Extract the [x, y] coordinate from the center of the cell holding the provided text.  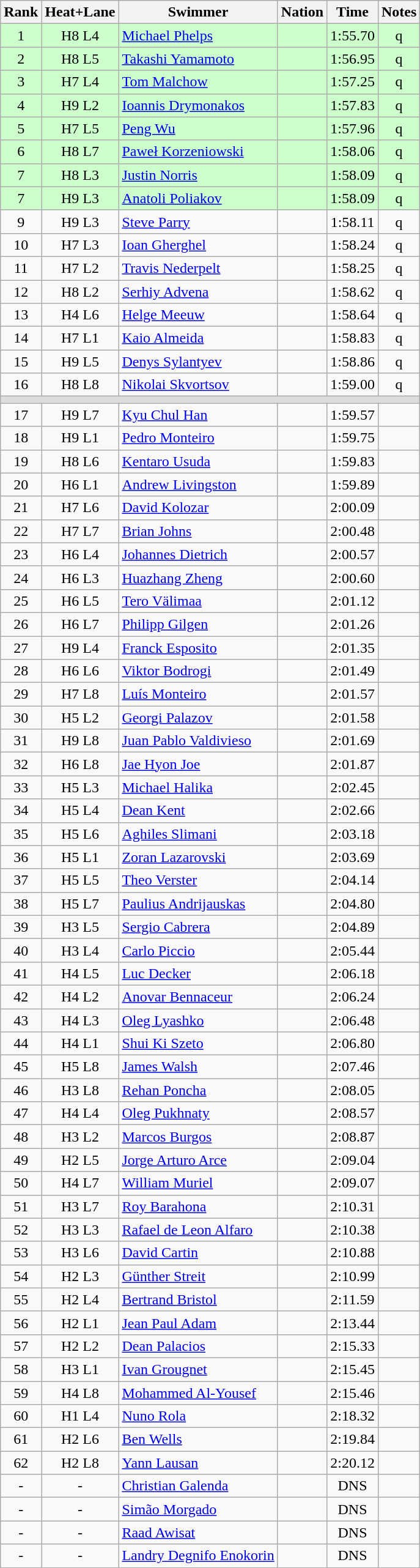
Oleg Lyashko [198, 1020]
51 [21, 1206]
H5 L2 [80, 718]
2:00.60 [353, 578]
1:58.25 [353, 268]
59 [21, 1393]
39 [21, 927]
Huazhang Zheng [198, 578]
1:58.83 [353, 338]
Sergio Cabrera [198, 927]
18 [21, 438]
1:58.64 [353, 315]
H3 L4 [80, 950]
H5 L6 [80, 834]
20 [21, 485]
Franck Esposito [198, 648]
42 [21, 997]
H8 L2 [80, 292]
10 [21, 245]
Justin Norris [198, 175]
H7 L7 [80, 531]
43 [21, 1020]
Oleg Pukhnaty [198, 1113]
H9 L8 [80, 741]
2:01.49 [353, 671]
2:08.57 [353, 1113]
Tom Malchow [198, 82]
H9 L7 [80, 415]
H3 L3 [80, 1230]
Peng Wu [198, 128]
H7 L8 [80, 694]
Swimmer [198, 12]
2:18.32 [353, 1416]
Luc Decker [198, 973]
1:57.96 [353, 128]
Nuno Rola [198, 1416]
Ben Wells [198, 1440]
58 [21, 1369]
25 [21, 601]
1:59.89 [353, 485]
Simão Morgado [198, 1509]
1:55.70 [353, 35]
32 [21, 764]
1:58.62 [353, 292]
37 [21, 880]
3 [21, 82]
H6 L3 [80, 578]
11 [21, 268]
Andrew Livingston [198, 485]
Marcos Burgos [198, 1137]
2:01.26 [353, 624]
H2 L3 [80, 1276]
Paweł Korzeniowski [198, 152]
13 [21, 315]
Ivan Grougnet [198, 1369]
H2 L1 [80, 1323]
H9 L4 [80, 648]
Shui Ki Szeto [198, 1044]
H4 L3 [80, 1020]
2:06.18 [353, 973]
57 [21, 1346]
H8 L5 [80, 59]
H5 L3 [80, 787]
2:01.35 [353, 648]
H7 L1 [80, 338]
H8 L3 [80, 175]
6 [21, 152]
H8 L7 [80, 152]
Juan Pablo Valdivieso [198, 741]
Michael Phelps [198, 35]
2:04.14 [353, 880]
Time [353, 12]
2:04.80 [353, 904]
22 [21, 531]
2:15.45 [353, 1369]
Notes [399, 12]
2:11.59 [353, 1299]
H4 L8 [80, 1393]
1:57.25 [353, 82]
Tero Välimaa [198, 601]
1:57.83 [353, 105]
21 [21, 508]
2:13.44 [353, 1323]
5 [21, 128]
Kentaro Usuda [198, 461]
H9 L2 [80, 105]
1:56.95 [353, 59]
Steve Parry [198, 221]
2:02.66 [353, 811]
1:58.86 [353, 362]
Philipp Gilgen [198, 624]
David Cartin [198, 1253]
40 [21, 950]
H4 L6 [80, 315]
12 [21, 292]
2:15.33 [353, 1346]
2:19.84 [353, 1440]
H8 L6 [80, 461]
56 [21, 1323]
H6 L4 [80, 554]
H3 L6 [80, 1253]
4 [21, 105]
17 [21, 415]
2:01.69 [353, 741]
H5 L7 [80, 904]
H4 L2 [80, 997]
2:02.45 [353, 787]
46 [21, 1090]
H6 L7 [80, 624]
2:04.89 [353, 927]
H4 L1 [80, 1044]
2:00.57 [353, 554]
30 [21, 718]
Aghiles Slimani [198, 834]
15 [21, 362]
2:10.38 [353, 1230]
Theo Verster [198, 880]
H2 L2 [80, 1346]
Travis Nederpelt [198, 268]
H7 L3 [80, 245]
9 [21, 221]
H4 L4 [80, 1113]
Kaio Almeida [198, 338]
Nikolai Skvortsov [198, 385]
2:00.48 [353, 531]
2:01.87 [353, 764]
50 [21, 1183]
2:00.09 [353, 508]
36 [21, 857]
Zoran Lazarovski [198, 857]
H3 L2 [80, 1137]
H1 L4 [80, 1416]
27 [21, 648]
H4 L7 [80, 1183]
Denys Sylantyev [198, 362]
1:59.83 [353, 461]
2:10.99 [353, 1276]
29 [21, 694]
Serhiy Advena [198, 292]
Dean Palacios [198, 1346]
Helge Meeuw [198, 315]
61 [21, 1440]
1:58.11 [353, 221]
H5 L4 [80, 811]
19 [21, 461]
47 [21, 1113]
H5 L8 [80, 1067]
52 [21, 1230]
H3 L1 [80, 1369]
H9 L5 [80, 362]
H3 L8 [80, 1090]
28 [21, 671]
Günther Streit [198, 1276]
2:08.05 [353, 1090]
23 [21, 554]
2:20.12 [353, 1463]
Ioannis Drymonakos [198, 105]
H2 L8 [80, 1463]
Johannes Dietrich [198, 554]
44 [21, 1044]
48 [21, 1137]
38 [21, 904]
H2 L5 [80, 1160]
2:08.87 [353, 1137]
Dean Kent [198, 811]
H3 L5 [80, 927]
James Walsh [198, 1067]
2:15.46 [353, 1393]
34 [21, 811]
Jorge Arturo Arce [198, 1160]
H9 L1 [80, 438]
H7 L2 [80, 268]
H4 L5 [80, 973]
Ioan Gherghel [198, 245]
53 [21, 1253]
45 [21, 1067]
49 [21, 1160]
2:03.69 [353, 857]
2:10.31 [353, 1206]
Jae Hyon Joe [198, 764]
2:09.04 [353, 1160]
Paulius Andrijauskas [198, 904]
31 [21, 741]
55 [21, 1299]
H3 L7 [80, 1206]
Viktor Bodrogi [198, 671]
2:01.12 [353, 601]
Carlo Piccio [198, 950]
14 [21, 338]
H2 L4 [80, 1299]
H2 L6 [80, 1440]
1:58.06 [353, 152]
Kyu Chul Han [198, 415]
2:10.88 [353, 1253]
H7 L6 [80, 508]
33 [21, 787]
Christian Galenda [198, 1486]
Mohammed Al-Yousef [198, 1393]
Heat+Lane [80, 12]
2:01.57 [353, 694]
1:58.24 [353, 245]
2:03.18 [353, 834]
H6 L5 [80, 601]
Rehan Poncha [198, 1090]
Luís Monteiro [198, 694]
H6 L6 [80, 671]
Anovar Bennaceur [198, 997]
H5 L5 [80, 880]
H8 L4 [80, 35]
H6 L1 [80, 485]
Rank [21, 12]
2 [21, 59]
Roy Barahona [198, 1206]
Landry Degnifo Enokorin [198, 1556]
William Muriel [198, 1183]
1:59.75 [353, 438]
2:01.58 [353, 718]
62 [21, 1463]
H7 L5 [80, 128]
Brian Johns [198, 531]
Yann Lausan [198, 1463]
Pedro Monteiro [198, 438]
H7 L4 [80, 82]
1:59.57 [353, 415]
26 [21, 624]
2:06.80 [353, 1044]
Michael Halika [198, 787]
Nation [302, 12]
Takashi Yamamoto [198, 59]
35 [21, 834]
Anatoli Poliakov [198, 198]
Georgi Palazov [198, 718]
Rafael de Leon Alfaro [198, 1230]
H6 L8 [80, 764]
16 [21, 385]
1:59.00 [353, 385]
2:06.48 [353, 1020]
54 [21, 1276]
1 [21, 35]
H5 L1 [80, 857]
60 [21, 1416]
41 [21, 973]
2:09.07 [353, 1183]
Raad Awisat [198, 1533]
2:05.44 [353, 950]
2:07.46 [353, 1067]
Bertrand Bristol [198, 1299]
David Kolozar [198, 508]
Jean Paul Adam [198, 1323]
2:06.24 [353, 997]
H8 L8 [80, 385]
24 [21, 578]
